Scan for the cell matching the given text and deliver its (X, Y) coordinate at center. 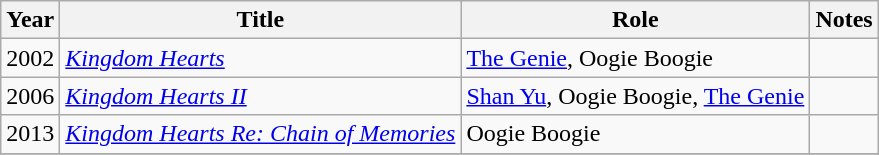
2002 (30, 58)
2006 (30, 96)
Kingdom Hearts Re: Chain of Memories (260, 134)
Year (30, 20)
Notes (844, 20)
Kingdom Hearts (260, 58)
Kingdom Hearts II (260, 96)
Oogie Boogie (636, 134)
Title (260, 20)
Shan Yu, Oogie Boogie, The Genie (636, 96)
The Genie, Oogie Boogie (636, 58)
Role (636, 20)
2013 (30, 134)
